Search for the cell housing the specified text and yield its (X, Y) center coordinate. 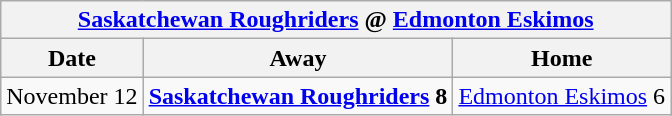
Saskatchewan Roughriders @ Edmonton Eskimos (336, 20)
November 12 (72, 96)
Away (298, 58)
Home (562, 58)
Saskatchewan Roughriders 8 (298, 96)
Edmonton Eskimos 6 (562, 96)
Date (72, 58)
